Pinpoint the cell where the given text exists, returning its (x, y) midpoint coordinate. 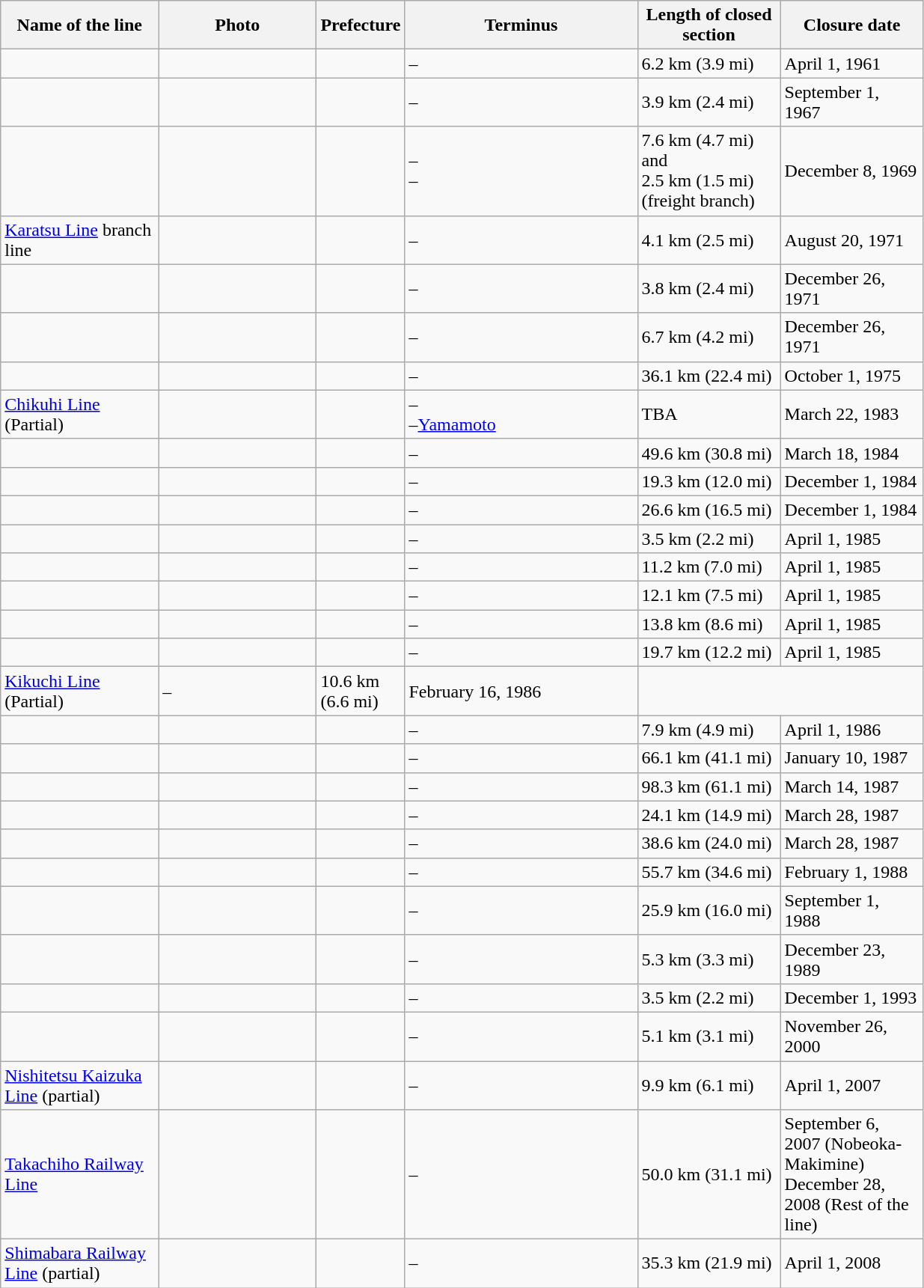
Photo (238, 25)
50.0 km (31.1 mi) (709, 1175)
November 26, 2000 (851, 1036)
66.1 km (41.1 mi) (709, 758)
38.6 km (24.0 mi) (709, 843)
7.9 km (4.9 mi) (709, 730)
55.7 km (34.6 mi) (709, 872)
3.8 km (2.4 mi) (709, 289)
3.9 km (2.4 mi) (709, 102)
19.7 km (12.2 mi) (709, 653)
Shimabara Railway Line (partial) (79, 1263)
February 1, 1988 (851, 872)
12.1 km (7.5 mi) (709, 596)
September 6, 2007 (Nobeoka-Makimine) December 28, 2008 (Rest of the line) (851, 1175)
5.1 km (3.1 mi) (709, 1036)
Name of the line (79, 25)
Chikuhi Line (Partial) (79, 415)
Closure date (851, 25)
April 1, 1986 (851, 730)
– –Yamamoto (521, 415)
26.6 km (16.5 mi) (709, 510)
10.6 km (6.6 mi) (361, 692)
Prefecture (361, 25)
January 10, 1987 (851, 758)
7.6 km (4.7 mi) and 2.5 km (1.5 mi) (freight branch) (709, 171)
35.3 km (21.9 mi) (709, 1263)
9.9 km (6.1 mi) (709, 1085)
October 1, 1975 (851, 376)
6.2 km (3.9 mi) (709, 64)
25.9 km (16.0 mi) (709, 910)
Kikuchi Line (Partial) (79, 692)
13.8 km (8.6 mi) (709, 624)
4.1 km (2.5 mi) (709, 239)
Length of closed section (709, 25)
April 1, 2007 (851, 1085)
36.1 km (22.4 mi) (709, 376)
24.1 km (14.9 mi) (709, 815)
August 20, 1971 (851, 239)
6.7 km (4.2 mi) (709, 337)
March 14, 1987 (851, 787)
December 1, 1993 (851, 998)
TBA (709, 415)
September 1, 1967 (851, 102)
– – (521, 171)
April 1, 1961 (851, 64)
98.3 km (61.1 mi) (709, 787)
5.3 km (3.3 mi) (709, 959)
February 16, 1986 (521, 692)
April 1, 2008 (851, 1263)
Karatsu Line branch line (79, 239)
December 8, 1969 (851, 171)
19.3 km (12.0 mi) (709, 481)
September 1, 1988 (851, 910)
11.2 km (7.0 mi) (709, 567)
December 23, 1989 (851, 959)
March 22, 1983 (851, 415)
49.6 km (30.8 mi) (709, 453)
March 18, 1984 (851, 453)
Takachiho Railway Line (79, 1175)
Nishitetsu Kaizuka Line (partial) (79, 1085)
Terminus (521, 25)
